Find where the given text appears and provide that cell's center as (X, Y) coordinate. 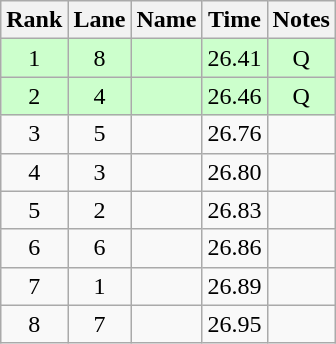
Lane (100, 20)
Notes (301, 20)
26.76 (234, 134)
26.86 (234, 248)
26.80 (234, 172)
26.83 (234, 210)
26.95 (234, 324)
Name (166, 20)
26.41 (234, 58)
Time (234, 20)
Rank (34, 20)
26.89 (234, 286)
26.46 (234, 96)
